Return [X, Y] of the center of cell containing provided text 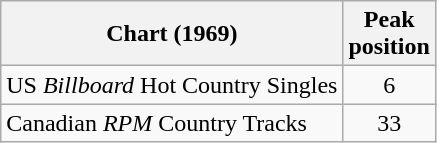
Peakposition [389, 34]
33 [389, 123]
6 [389, 85]
Chart (1969) [172, 34]
US Billboard Hot Country Singles [172, 85]
Canadian RPM Country Tracks [172, 123]
